Extract the [x, y] coordinate from the center of the cell holding the provided text.  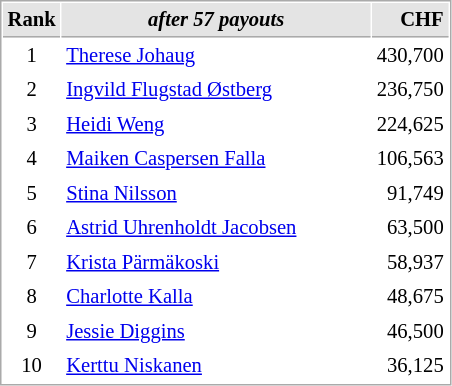
Astrid Uhrenholdt Jacobsen [216, 228]
3 [32, 124]
6 [32, 228]
after 57 payouts [216, 20]
1 [32, 56]
Maiken Caspersen Falla [216, 158]
4 [32, 158]
10 [32, 366]
Rank [32, 20]
430,700 [410, 56]
Ingvild Flugstad Østberg [216, 90]
48,675 [410, 296]
Therese Johaug [216, 56]
9 [32, 332]
236,750 [410, 90]
58,937 [410, 262]
7 [32, 262]
Kerttu Niskanen [216, 366]
106,563 [410, 158]
Stina Nilsson [216, 194]
91,749 [410, 194]
8 [32, 296]
Krista Pärmäkoski [216, 262]
Heidi Weng [216, 124]
CHF [410, 20]
2 [32, 90]
Charlotte Kalla [216, 296]
5 [32, 194]
46,500 [410, 332]
224,625 [410, 124]
63,500 [410, 228]
Jessie Diggins [216, 332]
36,125 [410, 366]
